From the cell containing the given text, extract its center point as (X, Y) coordinate. 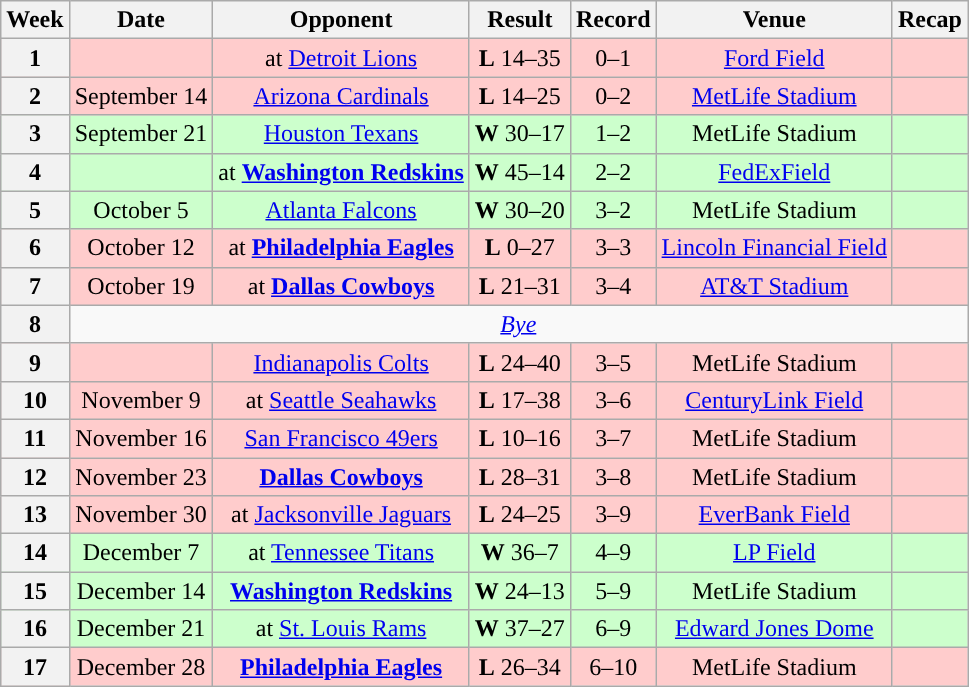
L 0–27 (520, 248)
6–10 (613, 667)
11 (35, 438)
3 (35, 134)
at Detroit Lions (341, 58)
L 10–16 (520, 438)
Arizona Cardinals (341, 96)
October 19 (141, 286)
Lincoln Financial Field (774, 248)
at St. Louis Rams (341, 629)
Date (141, 20)
8 (35, 324)
AT&T Stadium (774, 286)
December 7 (141, 553)
December 28 (141, 667)
Result (520, 20)
November 9 (141, 400)
CenturyLink Field (774, 400)
3–7 (613, 438)
13 (35, 515)
Dallas Cowboys (341, 477)
2–2 (613, 172)
L 17–38 (520, 400)
Opponent (341, 20)
October 12 (141, 248)
Atlanta Falcons (341, 210)
0–2 (613, 96)
Indianapolis Colts (341, 362)
W 24–13 (520, 591)
Edward Jones Dome (774, 629)
W 30–20 (520, 210)
at Philadelphia Eagles (341, 248)
December 21 (141, 629)
Week (35, 20)
14 (35, 553)
at Washington Redskins (341, 172)
3–8 (613, 477)
San Francisco 49ers (341, 438)
3–6 (613, 400)
0–1 (613, 58)
LP Field (774, 553)
L 24–25 (520, 515)
5 (35, 210)
September 14 (141, 96)
Houston Texans (341, 134)
L 24–40 (520, 362)
9 (35, 362)
W 36–7 (520, 553)
Ford Field (774, 58)
1–2 (613, 134)
3–2 (613, 210)
12 (35, 477)
Record (613, 20)
Bye (518, 324)
Venue (774, 20)
L 14–35 (520, 58)
3–4 (613, 286)
W 30–17 (520, 134)
4 (35, 172)
6–9 (613, 629)
at Jacksonville Jaguars (341, 515)
L 21–31 (520, 286)
10 (35, 400)
FedExField (774, 172)
November 23 (141, 477)
EverBank Field (774, 515)
Washington Redskins (341, 591)
September 21 (141, 134)
December 14 (141, 591)
2 (35, 96)
at Dallas Cowboys (341, 286)
5–9 (613, 591)
W 45–14 (520, 172)
Philadelphia Eagles (341, 667)
October 5 (141, 210)
at Tennessee Titans (341, 553)
17 (35, 667)
November 30 (141, 515)
3–9 (613, 515)
Recap (930, 20)
7 (35, 286)
16 (35, 629)
L 28–31 (520, 477)
L 26–34 (520, 667)
November 16 (141, 438)
at Seattle Seahawks (341, 400)
1 (35, 58)
W 37–27 (520, 629)
6 (35, 248)
4–9 (613, 553)
3–5 (613, 362)
3–3 (613, 248)
15 (35, 591)
L 14–25 (520, 96)
